Return [x, y] of the center of cell containing provided text 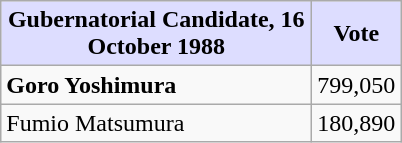
Vote [356, 34]
Goro Yoshimura [156, 85]
180,890 [356, 123]
799,050 [356, 85]
Gubernatorial Candidate, 16 October 1988 [156, 34]
Fumio Matsumura [156, 123]
